From the cell containing the given text, extract its center point as (X, Y) coordinate. 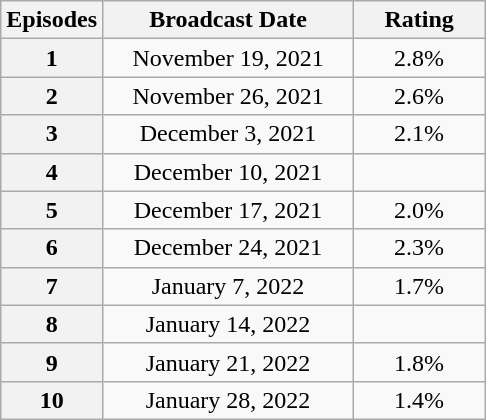
January 28, 2022 (228, 400)
6 (52, 248)
November 19, 2021 (228, 58)
December 24, 2021 (228, 248)
2.3% (420, 248)
December 10, 2021 (228, 172)
January 14, 2022 (228, 324)
2 (52, 96)
9 (52, 362)
1.8% (420, 362)
Rating (420, 20)
10 (52, 400)
December 17, 2021 (228, 210)
2.1% (420, 134)
2.0% (420, 210)
4 (52, 172)
November 26, 2021 (228, 96)
January 7, 2022 (228, 286)
1.7% (420, 286)
Episodes (52, 20)
3 (52, 134)
5 (52, 210)
1.4% (420, 400)
2.8% (420, 58)
December 3, 2021 (228, 134)
1 (52, 58)
8 (52, 324)
7 (52, 286)
2.6% (420, 96)
January 21, 2022 (228, 362)
Broadcast Date (228, 20)
